Pinpoint the cell where the given text exists, returning its (x, y) midpoint coordinate. 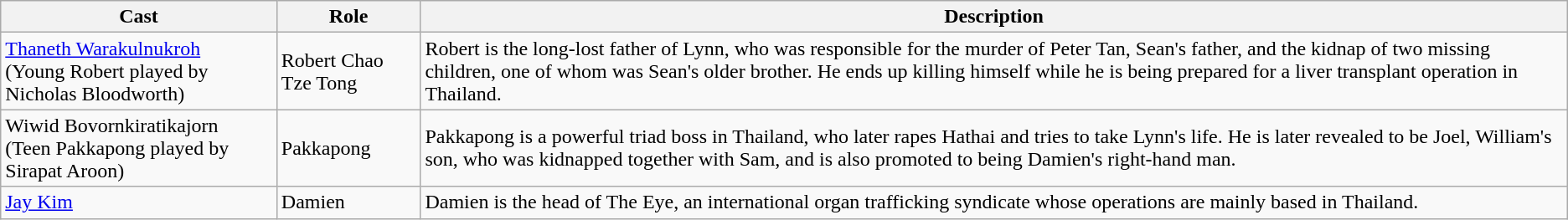
Damien is the head of The Eye, an international organ trafficking syndicate whose operations are mainly based in Thailand. (993, 202)
Damien (348, 202)
Jay Kim (139, 202)
Description (993, 17)
Thaneth Warakulnukroh(Young Robert played by Nicholas Bloodworth) (139, 71)
Pakkapong (348, 148)
Cast (139, 17)
Robert Chao Tze Tong (348, 71)
Role (348, 17)
Wiwid Bovornkiratikajorn(Teen Pakkapong played by Sirapat Aroon) (139, 148)
